For the text-containing cell, return its midpoint in (X, Y) coordinate format. 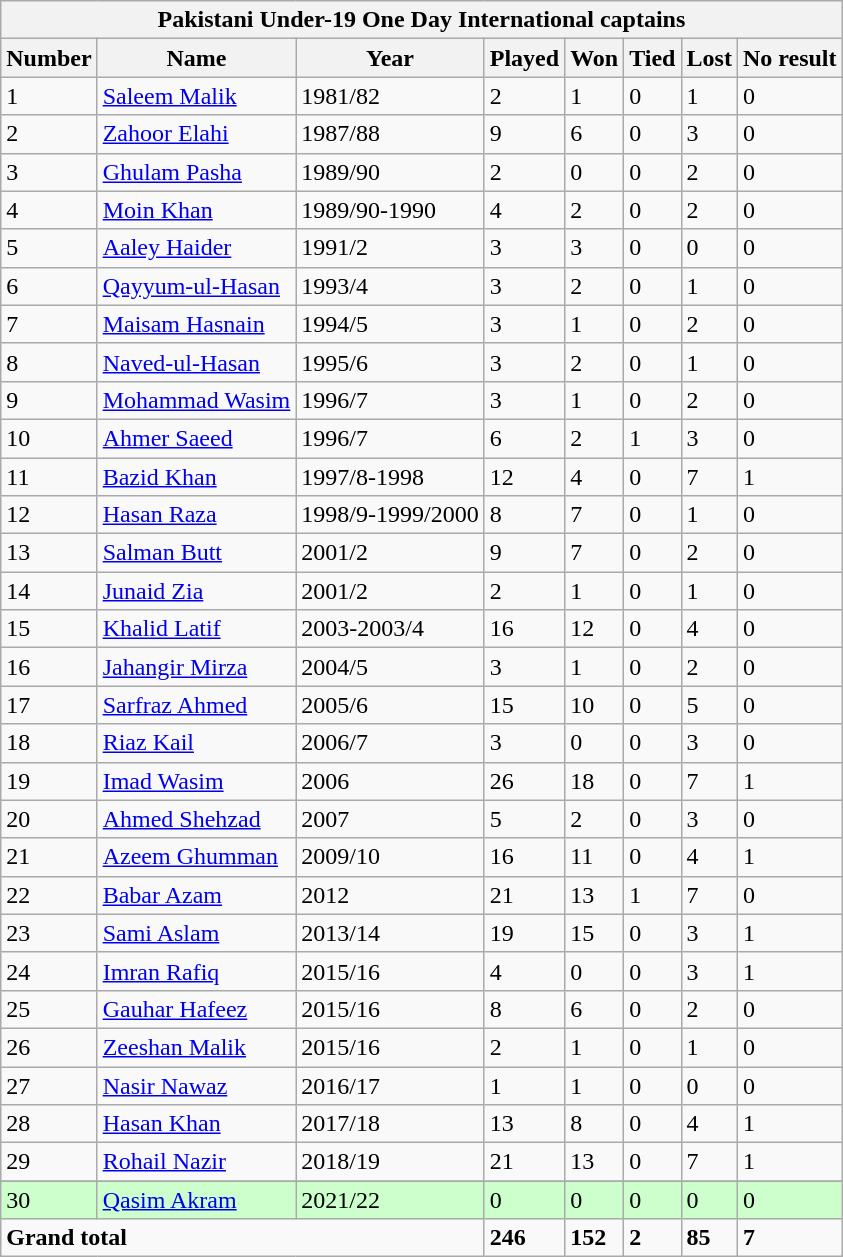
1981/82 (390, 96)
Riaz Kail (196, 743)
1987/88 (390, 134)
Moin Khan (196, 210)
Ahmed Shehzad (196, 819)
Qasim Akram (196, 1200)
2013/14 (390, 933)
24 (49, 971)
Name (196, 58)
Hasan Raza (196, 515)
20 (49, 819)
27 (49, 1085)
Imran Rafiq (196, 971)
2004/5 (390, 667)
17 (49, 705)
No result (790, 58)
2006 (390, 781)
28 (49, 1124)
Babar Azam (196, 895)
Nasir Nawaz (196, 1085)
1998/9-1999/2000 (390, 515)
Pakistani Under-19 One Day International captains (422, 20)
30 (49, 1200)
Khalid Latif (196, 629)
Mohammad Wasim (196, 400)
Zeeshan Malik (196, 1047)
Junaid Zia (196, 591)
Grand total (242, 1238)
Tied (652, 58)
Imad Wasim (196, 781)
29 (49, 1162)
Bazid Khan (196, 477)
Naved-ul-Hasan (196, 362)
1995/6 (390, 362)
Maisam Hasnain (196, 324)
25 (49, 1009)
1997/8-1998 (390, 477)
2017/18 (390, 1124)
22 (49, 895)
Rohail Nazir (196, 1162)
Won (594, 58)
14 (49, 591)
2007 (390, 819)
Gauhar Hafeez (196, 1009)
2003-2003/4 (390, 629)
Number (49, 58)
Azeem Ghumman (196, 857)
1993/4 (390, 286)
152 (594, 1238)
2009/10 (390, 857)
1991/2 (390, 248)
Played (524, 58)
Aaley Haider (196, 248)
Hasan Khan (196, 1124)
1989/90-1990 (390, 210)
2021/22 (390, 1200)
23 (49, 933)
2016/17 (390, 1085)
Jahangir Mirza (196, 667)
2006/7 (390, 743)
Ahmer Saeed (196, 438)
1989/90 (390, 172)
85 (709, 1238)
2018/19 (390, 1162)
Salman Butt (196, 553)
2012 (390, 895)
246 (524, 1238)
2005/6 (390, 705)
1994/5 (390, 324)
Year (390, 58)
Qayyum-ul-Hasan (196, 286)
Sarfraz Ahmed (196, 705)
Sami Aslam (196, 933)
Zahoor Elahi (196, 134)
Ghulam Pasha (196, 172)
Lost (709, 58)
Saleem Malik (196, 96)
